Extract the [x, y] coordinate from the center of the cell holding the provided text.  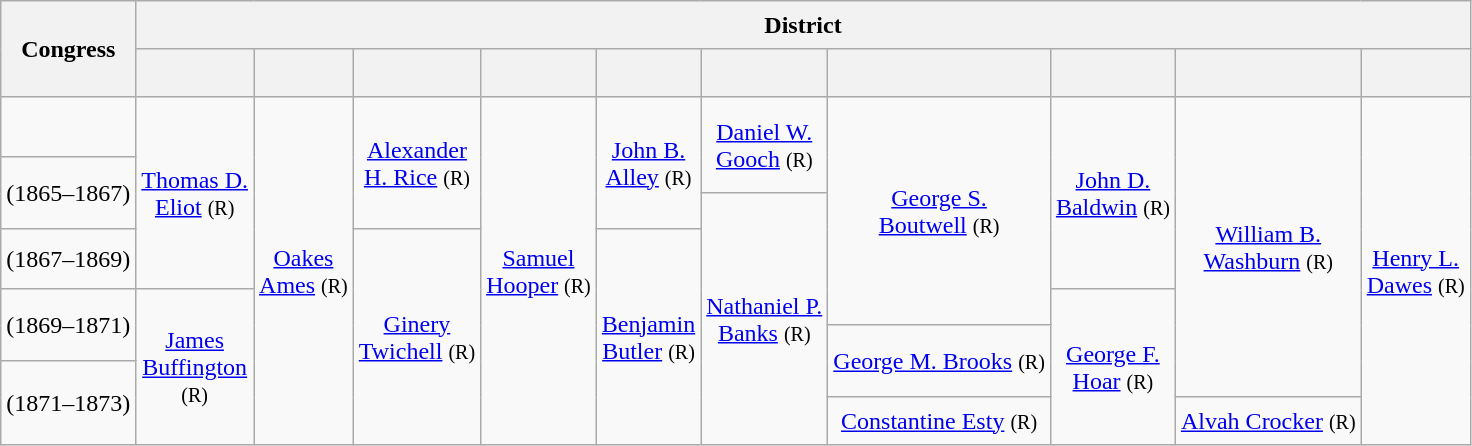
OakesAmes (R) [304, 271]
(1869–1871) [68, 325]
Nathaniel P.Banks (R) [764, 319]
GineryTwichell (R) [416, 337]
John B.Alley (R) [648, 163]
George S.Boutwell (R) [940, 211]
BenjaminButler (R) [648, 337]
(1871–1873) [68, 403]
Henry L.Dawes (R) [1416, 271]
William B.Washburn (R) [1268, 247]
Congress [68, 49]
George F.Hoar (R) [1112, 367]
AlexanderH. Rice (R) [416, 163]
JamesBuffington(R) [195, 367]
Constantine Esty (R) [940, 421]
SamuelHooper (R) [539, 271]
District [803, 25]
(1865–1867) [68, 193]
Daniel W.Gooch (R) [764, 145]
George M. Brooks (R) [940, 361]
Alvah Crocker (R) [1268, 421]
John D.Baldwin (R) [1112, 193]
Thomas D.Eliot (R) [195, 193]
(1867–1869) [68, 259]
